Extract the (X, Y) coordinate from the center of the cell holding the provided text.  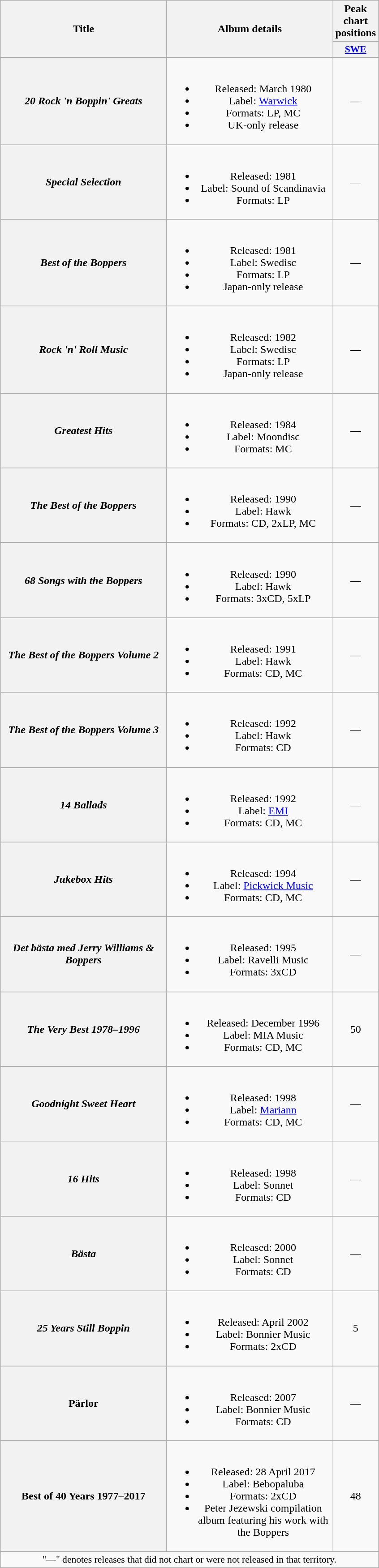
68 Songs with the Boppers (83, 580)
48 (356, 1496)
"—" denotes releases that did not chart or were not released in that territory. (189, 1560)
50 (356, 1029)
Released: 2000Label: SonnetFormats: CD (250, 1253)
The Best of the Boppers Volume 3 (83, 730)
Pärlor (83, 1404)
Jukebox Hits (83, 880)
Peak chart positions (356, 21)
25 Years Still Boppin (83, 1328)
Released: 1998Label: SonnetFormats: CD (250, 1179)
Bästa (83, 1253)
Released: 28 April 2017Label: BebopalubaFormats: 2xCDPeter Jezewski compilation album featuring his work with the Boppers (250, 1496)
Best of the Boppers (83, 263)
Released: April 2002Label: Bonnier MusicFormats: 2xCD (250, 1328)
Released: 1984Label: MoondiscFormats: MC (250, 431)
Greatest Hits (83, 431)
The Very Best 1978–1996 (83, 1029)
Det bästa med Jerry Williams & Boppers (83, 954)
Released: 1992Label: EMIFormats: CD, MC (250, 804)
The Best of the Boppers Volume 2 (83, 655)
SWE (356, 50)
Special Selection (83, 182)
The Best of the Boppers (83, 505)
Released: 2007Label: Bonnier MusicFormats: CD (250, 1404)
Released: 1991Label: HawkFormats: CD, MC (250, 655)
16 Hits (83, 1179)
Released: 1990Label: HawkFormats: CD, 2xLP, MC (250, 505)
Title (83, 29)
Goodnight Sweet Heart (83, 1104)
Released: 1992Label: HawkFormats: CD (250, 730)
Rock 'n' Roll Music (83, 350)
Released: 1994Label: Pickwick MusicFormats: CD, MC (250, 880)
Released: December 1996Label: MIA MusicFormats: CD, MC (250, 1029)
Released: 1982Label: SwediscFormats: LPJapan-only release (250, 350)
Best of 40 Years 1977–2017 (83, 1496)
Released: 1995Label: Ravelli MusicFormats: 3xCD (250, 954)
Album details (250, 29)
Released: 1990Label: HawkFormats: 3xCD, 5xLP (250, 580)
Released: 1981Label: Sound of ScandinaviaFormats: LP (250, 182)
5 (356, 1328)
Released: March 1980Label: WarwickFormats: LP, MCUK-only release (250, 101)
20 Rock 'n Boppin' Greats (83, 101)
Released: 1981Label: SwediscFormats: LPJapan-only release (250, 263)
Released: 1998Label: MariannFormats: CD, MC (250, 1104)
14 Ballads (83, 804)
